For the text-containing cell, return its midpoint in [X, Y] coordinate format. 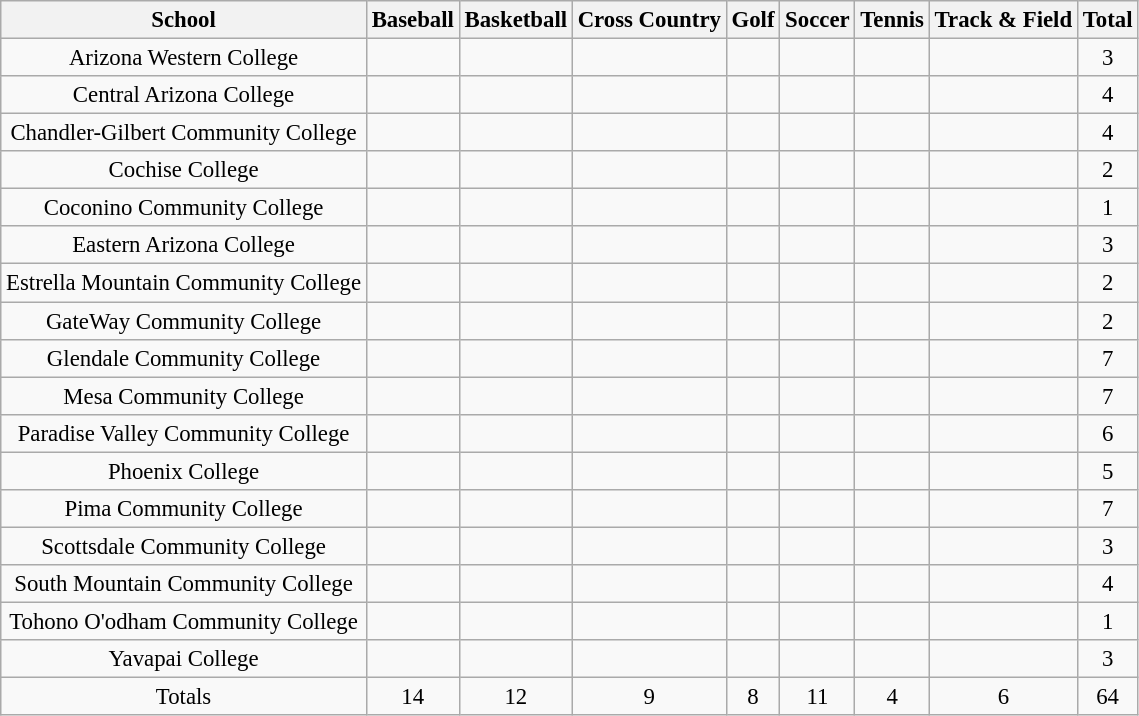
Eastern Arizona College [184, 245]
Total [1107, 20]
GateWay Community College [184, 321]
9 [649, 697]
Scottsdale Community College [184, 546]
14 [412, 697]
Golf [753, 20]
Pima Community College [184, 509]
Track & Field [1003, 20]
Mesa Community College [184, 396]
Arizona Western College [184, 58]
Soccer [818, 20]
Tohono O'odham Community College [184, 621]
64 [1107, 697]
Glendale Community College [184, 358]
Central Arizona College [184, 95]
Baseball [412, 20]
8 [753, 697]
Yavapai College [184, 659]
12 [516, 697]
Cochise College [184, 170]
Phoenix College [184, 471]
5 [1107, 471]
School [184, 20]
Coconino Community College [184, 208]
Totals [184, 697]
Estrella Mountain Community College [184, 283]
Cross Country [649, 20]
South Mountain Community College [184, 584]
Tennis [892, 20]
11 [818, 697]
Chandler-Gilbert Community College [184, 133]
Basketball [516, 20]
Paradise Valley Community College [184, 433]
